Locate the cell with the specified text and output its [x, y] center coordinate. 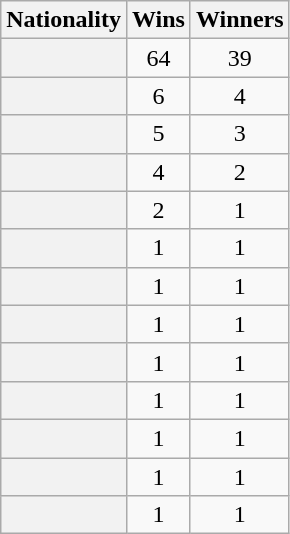
Nationality [64, 20]
3 [240, 134]
6 [158, 96]
5 [158, 134]
Wins [158, 20]
Winners [240, 20]
64 [158, 58]
39 [240, 58]
